Find where the given text appears and provide that cell's center as [X, Y] coordinate. 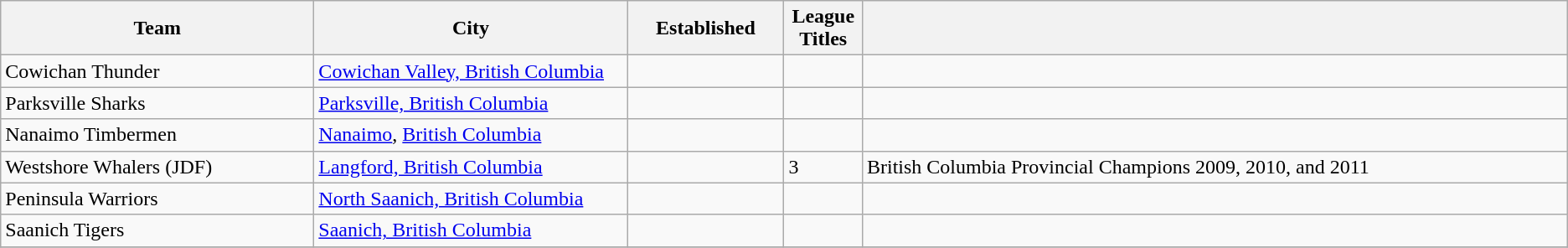
Established [705, 28]
3 [823, 167]
Westshore Whalers (JDF) [157, 167]
Saanich Tigers [157, 230]
Langford, British Columbia [471, 167]
Parksville, British Columbia [471, 103]
Parksville Sharks [157, 103]
British Columbia Provincial Champions 2009, 2010, and 2011 [1215, 167]
Cowichan Valley, British Columbia [471, 71]
Nanaimo, British Columbia [471, 135]
League Titles [823, 28]
Saanich, British Columbia [471, 230]
Peninsula Warriors [157, 199]
City [471, 28]
Cowichan Thunder [157, 71]
Team [157, 28]
Nanaimo Timbermen [157, 135]
North Saanich, British Columbia [471, 199]
